Return [x, y] of the center of cell containing provided text 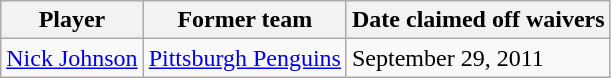
Nick Johnson [72, 58]
Pittsburgh Penguins [244, 58]
September 29, 2011 [478, 58]
Date claimed off waivers [478, 20]
Former team [244, 20]
Player [72, 20]
